Return the [x, y] coordinate for the center point of the cell that contains the specified text.  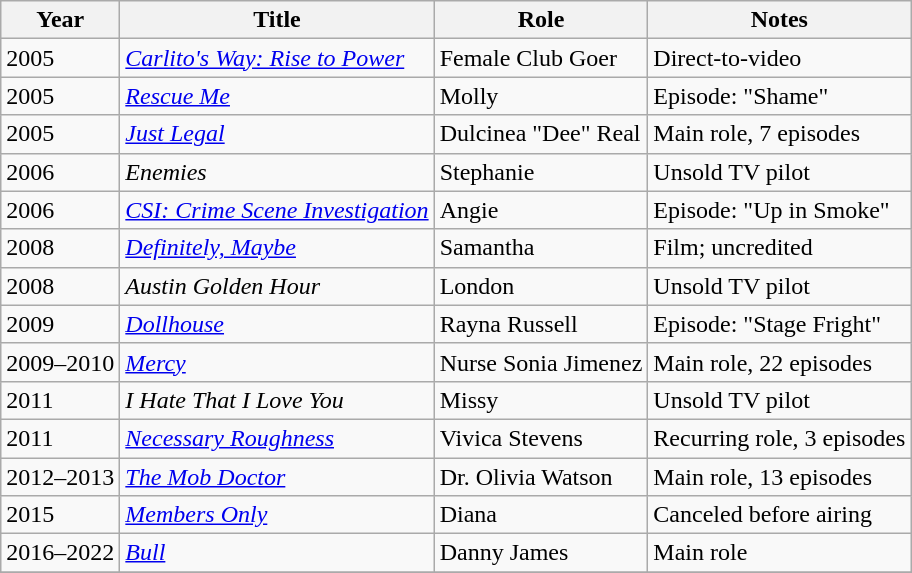
Notes [780, 20]
Diana [541, 515]
2015 [60, 515]
Nurse Sonia Jimenez [541, 362]
CSI: Crime Scene Investigation [277, 210]
2009 [60, 324]
Necessary Roughness [277, 438]
Just Legal [277, 134]
Mercy [277, 362]
Episode: "Shame" [780, 96]
Samantha [541, 248]
Angie [541, 210]
Definitely, Maybe [277, 248]
Role [541, 20]
2009–2010 [60, 362]
Stephanie [541, 172]
Rescue Me [277, 96]
The Mob Doctor [277, 477]
Recurring role, 3 episodes [780, 438]
Canceled before airing [780, 515]
Direct-to-video [780, 58]
2016–2022 [60, 553]
Year [60, 20]
Enemies [277, 172]
Episode: "Stage Fright" [780, 324]
Main role, 13 episodes [780, 477]
Vivica Stevens [541, 438]
Missy [541, 400]
Main role, 22 episodes [780, 362]
Danny James [541, 553]
Dr. Olivia Watson [541, 477]
Dulcinea "Dee" Real [541, 134]
Molly [541, 96]
Bull [277, 553]
2012–2013 [60, 477]
Austin Golden Hour [277, 286]
Rayna Russell [541, 324]
Film; uncredited [780, 248]
Title [277, 20]
Main role [780, 553]
London [541, 286]
Dollhouse [277, 324]
I Hate That I Love You [277, 400]
Main role, 7 episodes [780, 134]
Female Club Goer [541, 58]
Carlito's Way: Rise to Power [277, 58]
Members Only [277, 515]
Episode: "Up in Smoke" [780, 210]
